For the text-containing cell, return its midpoint in (X, Y) coordinate format. 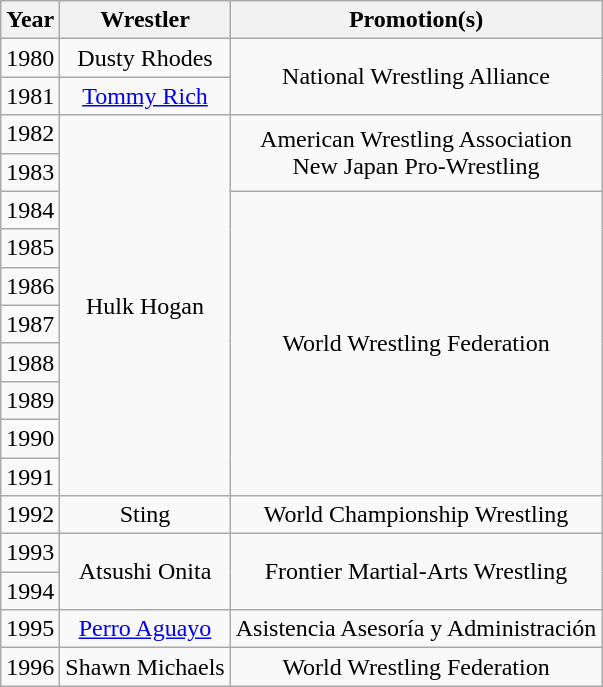
1991 (30, 477)
1984 (30, 210)
1985 (30, 248)
1992 (30, 515)
1981 (30, 96)
1982 (30, 134)
Year (30, 20)
1986 (30, 286)
Promotion(s) (416, 20)
1983 (30, 172)
Shawn Michaels (145, 667)
Frontier Martial-Arts Wrestling (416, 572)
Atsushi Onita (145, 572)
Perro Aguayo (145, 629)
Sting (145, 515)
American Wrestling AssociationNew Japan Pro-Wrestling (416, 153)
Dusty Rhodes (145, 58)
Hulk Hogan (145, 306)
1987 (30, 324)
Wrestler (145, 20)
1993 (30, 553)
Tommy Rich (145, 96)
1990 (30, 438)
National Wrestling Alliance (416, 77)
1989 (30, 400)
Asistencia Asesoría y Administración (416, 629)
1996 (30, 667)
World Championship Wrestling (416, 515)
1995 (30, 629)
1994 (30, 591)
1980 (30, 58)
1988 (30, 362)
